Scan for the cell matching the given text and deliver its [X, Y] coordinate at center. 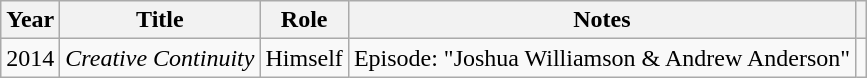
Episode: "Joshua Williamson & Andrew Anderson" [602, 58]
Title [160, 20]
Role [304, 20]
Notes [602, 20]
2014 [30, 58]
Himself [304, 58]
Creative Continuity [160, 58]
Year [30, 20]
